Provide the (x, y) coordinate of the cell's center where the given text is located.  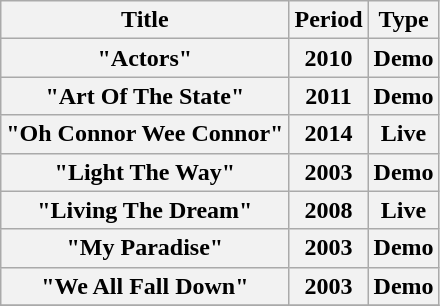
Type (404, 20)
"Actors" (145, 58)
"Art Of The State" (145, 96)
2014 (328, 134)
"Living The Dream" (145, 210)
"Light The Way" (145, 172)
"We All Fall Down" (145, 286)
2010 (328, 58)
2008 (328, 210)
Period (328, 20)
2011 (328, 96)
"Oh Connor Wee Connor" (145, 134)
Title (145, 20)
"My Paradise" (145, 248)
